Detect which cell encompasses the target text, then output its [X, Y] center coordinate. 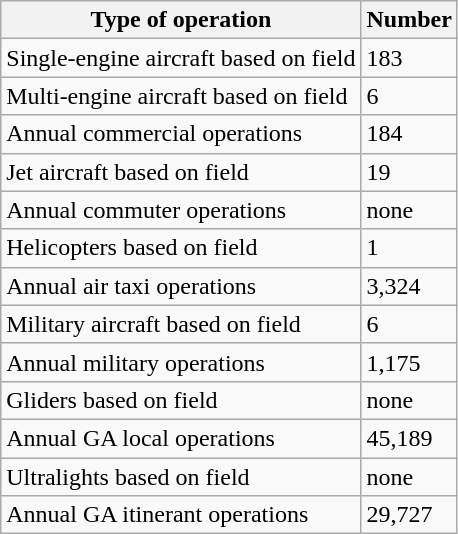
3,324 [409, 286]
Annual commuter operations [181, 210]
Number [409, 20]
184 [409, 134]
Annual GA local operations [181, 438]
Military aircraft based on field [181, 324]
Type of operation [181, 20]
Jet aircraft based on field [181, 172]
Annual military operations [181, 362]
1,175 [409, 362]
45,189 [409, 438]
Annual air taxi operations [181, 286]
183 [409, 58]
Single-engine aircraft based on field [181, 58]
1 [409, 248]
29,727 [409, 515]
Annual commercial operations [181, 134]
19 [409, 172]
Ultralights based on field [181, 477]
Annual GA itinerant operations [181, 515]
Gliders based on field [181, 400]
Multi-engine aircraft based on field [181, 96]
Helicopters based on field [181, 248]
